Search for the cell housing the specified text and yield its [x, y] center coordinate. 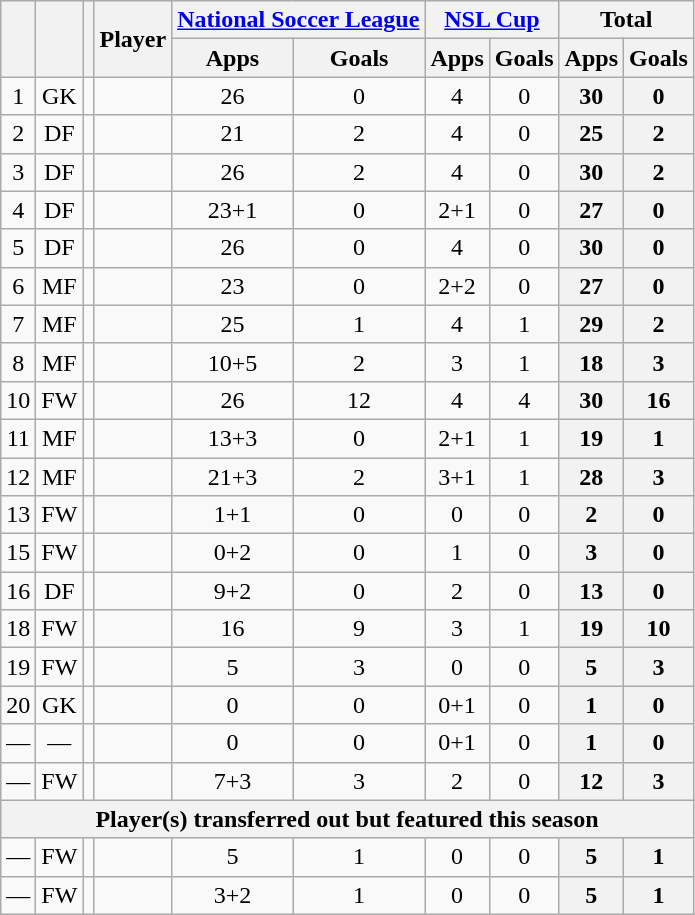
23+1 [233, 210]
29 [591, 324]
21 [233, 134]
23 [233, 286]
Total [626, 20]
1+1 [233, 515]
2+2 [457, 286]
21+3 [233, 477]
28 [591, 477]
Player(s) transferred out but featured this season [348, 819]
20 [18, 705]
6 [18, 286]
7 [18, 324]
9 [359, 629]
3+2 [233, 895]
15 [18, 553]
13+3 [233, 438]
National Soccer League [298, 20]
3+1 [457, 477]
Player [133, 39]
9+2 [233, 591]
NSL Cup [492, 20]
8 [18, 362]
0+2 [233, 553]
7+3 [233, 781]
10+5 [233, 362]
11 [18, 438]
